Return (x, y) of the center of cell containing provided text 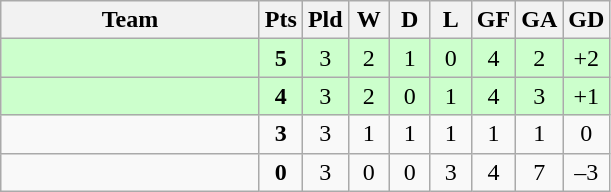
W (368, 20)
GF (493, 20)
Pts (280, 20)
+1 (586, 96)
Pld (325, 20)
GD (586, 20)
L (450, 20)
7 (540, 172)
D (410, 20)
Team (130, 20)
GA (540, 20)
5 (280, 58)
–3 (586, 172)
+2 (586, 58)
